Provide the [x, y] coordinate of the cell's center where the given text is located.  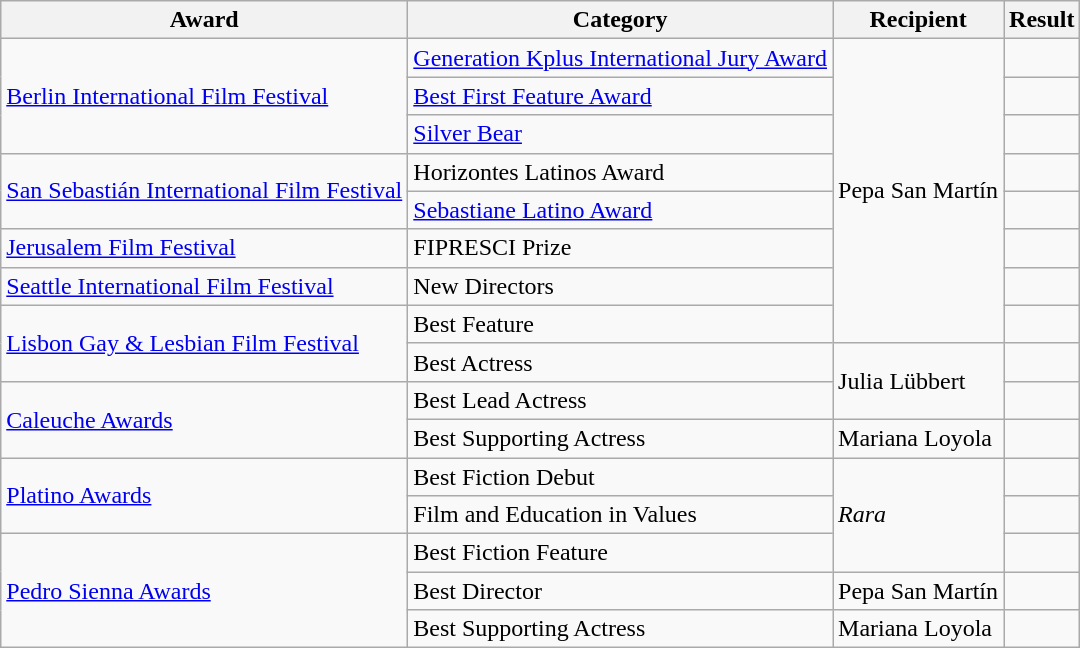
Best Fiction Debut [620, 477]
San Sebastián International Film Festival [204, 191]
Pedro Sienna Awards [204, 591]
Rara [918, 515]
Best First Feature Award [620, 96]
Sebastiane Latino Award [620, 210]
Result [1042, 20]
Julia Lübbert [918, 381]
Generation Kplus International Jury Award [620, 58]
Best Feature [620, 324]
Silver Bear [620, 134]
Lisbon Gay & Lesbian Film Festival [204, 343]
New Directors [620, 286]
Best Director [620, 591]
Film and Education in Values [620, 515]
Recipient [918, 20]
Seattle International Film Festival [204, 286]
Jerusalem Film Festival [204, 248]
FIPRESCI Prize [620, 248]
Platino Awards [204, 496]
Horizontes Latinos Award [620, 172]
Category [620, 20]
Best Lead Actress [620, 400]
Best Fiction Feature [620, 553]
Award [204, 20]
Caleuche Awards [204, 419]
Berlin International Film Festival [204, 96]
Best Actress [620, 362]
